Pinpoint the cell where the given text exists, returning its [x, y] midpoint coordinate. 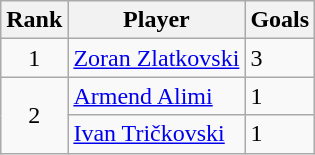
Goals [280, 20]
Zoran Zlatkovski [156, 58]
Ivan Tričkovski [156, 134]
3 [280, 58]
Player [156, 20]
Rank [34, 20]
Armend Alimi [156, 96]
2 [34, 115]
